Detect which cell encompasses the target text, then output its [X, Y] center coordinate. 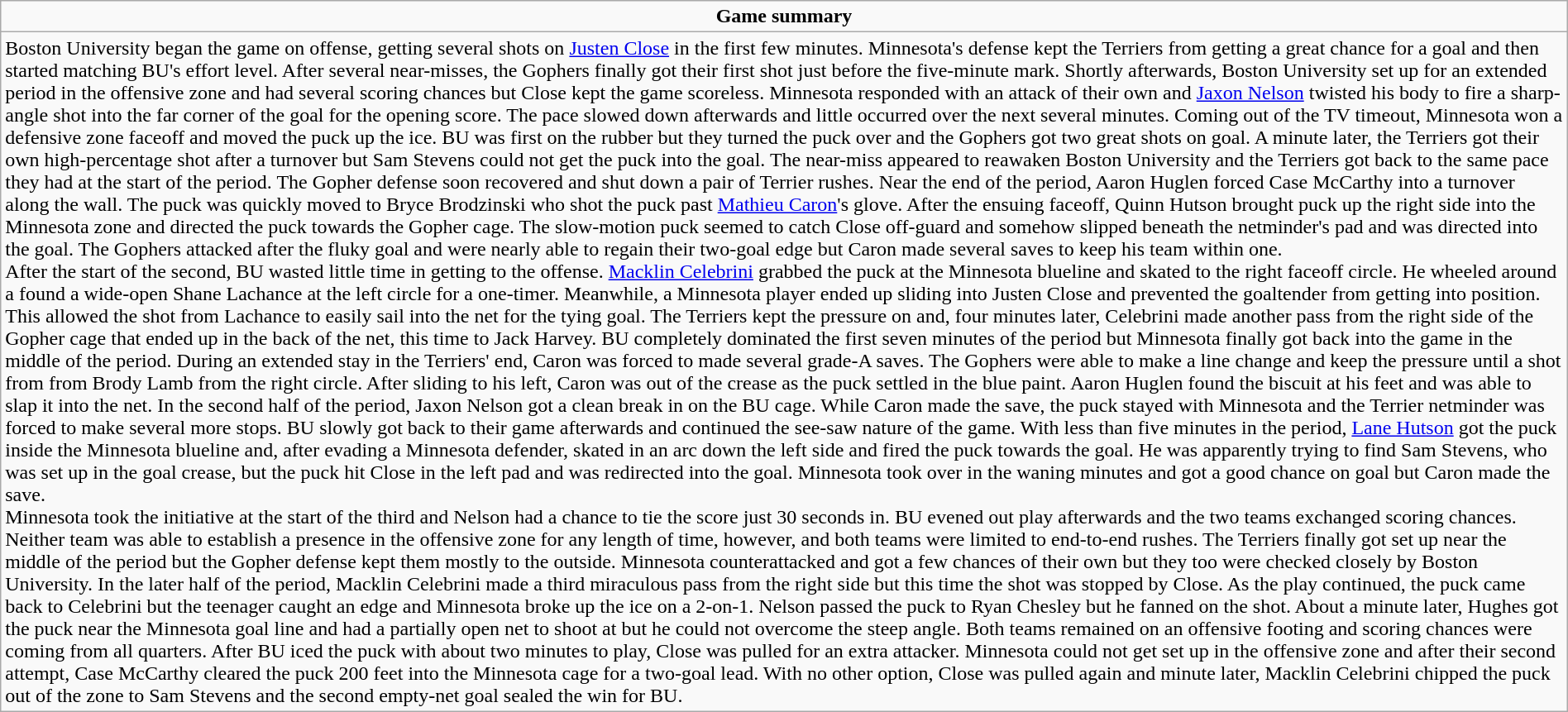
Game summary [784, 17]
